Capture the cell that displays the provided text and extract its [X, Y] central coordinate. 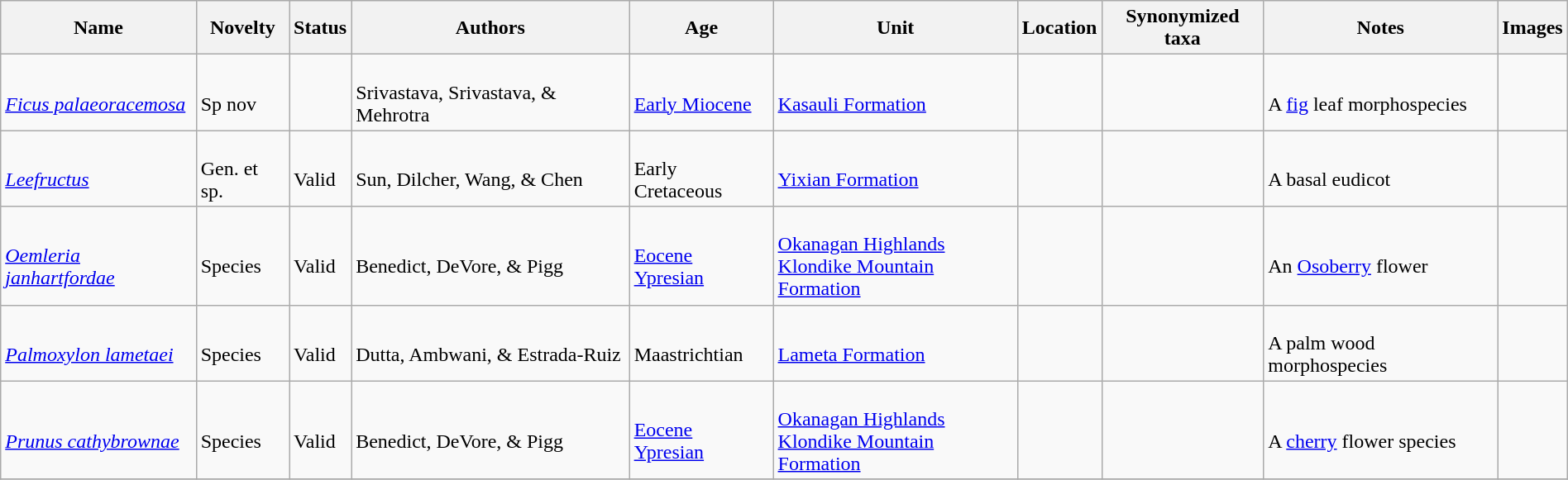
A basal eudicot [1381, 169]
Ficus palaeoracemosa [98, 93]
Yixian Formation [895, 169]
Status [321, 28]
A fig leaf morphospecies [1381, 93]
Srivastava, Srivastava, & Mehrotra [490, 93]
Maastrichtian [701, 343]
Location [1059, 28]
Kasauli Formation [895, 93]
A palm wood morphospecies [1381, 343]
Palmoxylon lametaei [98, 343]
Novelty [242, 28]
Name [98, 28]
Early Miocene [701, 93]
Lameta Formation [895, 343]
An Osoberry flower [1381, 256]
Early Cretaceous [701, 169]
Unit [895, 28]
A cherry flower species [1381, 430]
Prunus cathybrownae [98, 430]
Sp nov [242, 93]
Authors [490, 28]
Dutta, Ambwani, & Estrada-Ruiz [490, 343]
Age [701, 28]
Notes [1381, 28]
Sun, Dilcher, Wang, & Chen [490, 169]
Gen. et sp. [242, 169]
Leefructus [98, 169]
Synonymized taxa [1183, 28]
Images [1532, 28]
Oemleria janhartfordae [98, 256]
